Extract the (X, Y) coordinate from the center of the cell holding the provided text.  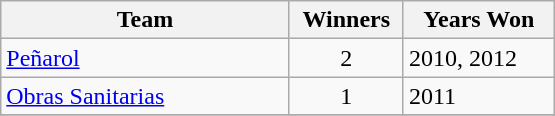
Peñarol (145, 58)
Obras Sanitarias (145, 96)
Winners (346, 20)
Team (145, 20)
Years Won (478, 20)
2 (346, 58)
2010, 2012 (478, 58)
1 (346, 96)
2011 (478, 96)
